Identify which cell holds the provided text, then report its (x, y) central coordinate. 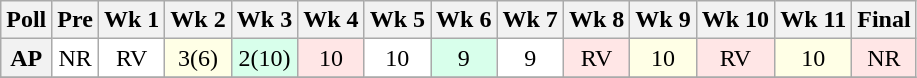
Wk 10 (735, 20)
Wk 8 (596, 20)
Wk 9 (663, 20)
3(6) (198, 58)
AP (26, 58)
Pre (76, 20)
Wk 6 (464, 20)
2(10) (264, 58)
Final (884, 20)
Wk 5 (397, 20)
Poll (26, 20)
Wk 1 (131, 20)
Wk 4 (331, 20)
Wk 11 (814, 20)
Wk 7 (530, 20)
Wk 3 (264, 20)
Wk 2 (198, 20)
